Provide the [x, y] coordinate of the cell's center where the given text is located.  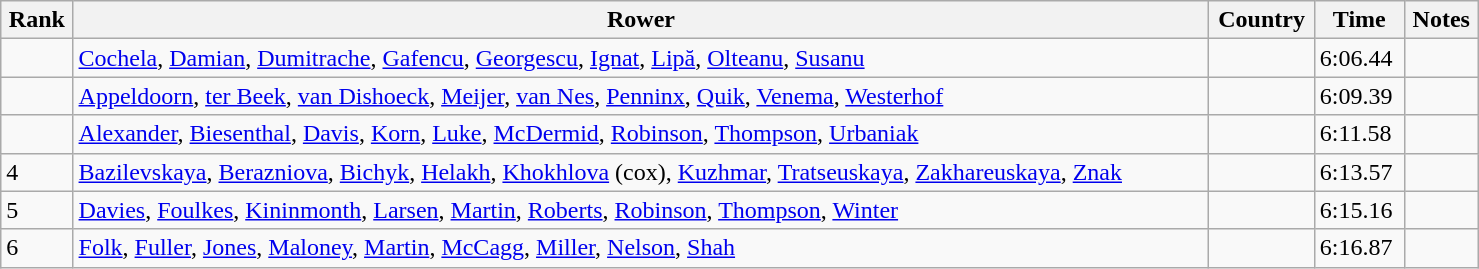
Rower [641, 20]
Time [1359, 20]
6:15.16 [1359, 210]
Alexander, Biesenthal, Davis, Korn, Luke, McDermid, Robinson, Thompson, Urbaniak [641, 134]
Davies, Foulkes, Kininmonth, Larsen, Martin, Roberts, Robinson, Thompson, Winter [641, 210]
Bazilevskaya, Berazniova, Bichyk, Helakh, Khokhlova (cox), Kuzhmar, Tratseuskaya, Zakhareuskaya, Znak [641, 172]
6:06.44 [1359, 58]
6:13.57 [1359, 172]
6:09.39 [1359, 96]
6 [37, 248]
6:11.58 [1359, 134]
5 [37, 210]
Rank [37, 20]
Notes [1441, 20]
Appeldoorn, ter Beek, van Dishoeck, Meijer, van Nes, Penninx, Quik, Venema, Westerhof [641, 96]
Folk, Fuller, Jones, Maloney, Martin, McCagg, Miller, Nelson, Shah [641, 248]
Cochela, Damian, Dumitrache, Gafencu, Georgescu, Ignat, Lipă, Olteanu, Susanu [641, 58]
6:16.87 [1359, 248]
4 [37, 172]
Country [1262, 20]
